Find where the given text appears and provide that cell's center as [x, y] coordinate. 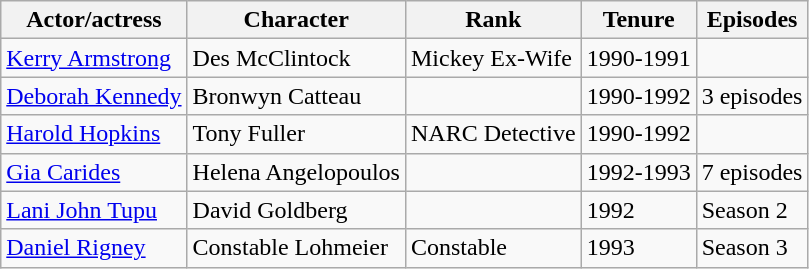
1990-1991 [638, 58]
Harold Hopkins [94, 134]
Gia Carides [94, 172]
3 episodes [752, 96]
7 episodes [752, 172]
Daniel Rigney [94, 248]
Tony Fuller [296, 134]
Deborah Kennedy [94, 96]
1993 [638, 248]
Episodes [752, 20]
Lani John Tupu [94, 210]
Rank [493, 20]
Kerry Armstrong [94, 58]
Constable [493, 248]
Helena Angelopoulos [296, 172]
Season 3 [752, 248]
Constable Lohmeier [296, 248]
Actor/actress [94, 20]
NARC Detective [493, 134]
Des McClintock [296, 58]
Bronwyn Catteau [296, 96]
Season 2 [752, 210]
David Goldberg [296, 210]
Mickey Ex-Wife [493, 58]
1992-1993 [638, 172]
Character [296, 20]
Tenure [638, 20]
1992 [638, 210]
